Determine the [X, Y] coordinate at the center of the cell enclosing the given text.  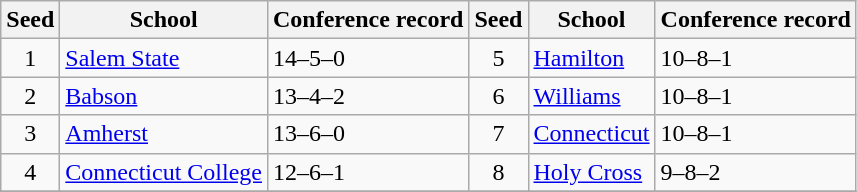
4 [30, 172]
6 [498, 96]
1 [30, 58]
Connecticut College [164, 172]
7 [498, 134]
Hamilton [592, 58]
Salem State [164, 58]
13–6–0 [368, 134]
Babson [164, 96]
Connecticut [592, 134]
Amherst [164, 134]
9–8–2 [756, 172]
2 [30, 96]
5 [498, 58]
8 [498, 172]
12–6–1 [368, 172]
14–5–0 [368, 58]
13–4–2 [368, 96]
Williams [592, 96]
Holy Cross [592, 172]
3 [30, 134]
